Detect which cell encompasses the target text, then output its [x, y] center coordinate. 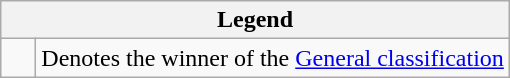
Denotes the winner of the General classification [273, 58]
Legend [256, 20]
